Locate the cell with the specified text and output its [X, Y] center coordinate. 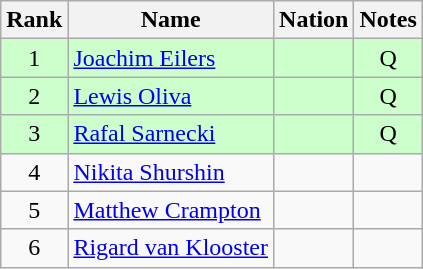
Matthew Crampton [171, 210]
Nation [314, 20]
4 [34, 172]
5 [34, 210]
Name [171, 20]
Lewis Oliva [171, 96]
Nikita Shurshin [171, 172]
Notes [388, 20]
Rank [34, 20]
6 [34, 248]
Rigard van Klooster [171, 248]
Joachim Eilers [171, 58]
Rafal Sarnecki [171, 134]
3 [34, 134]
1 [34, 58]
2 [34, 96]
